Return (X, Y) of the center of cell containing provided text 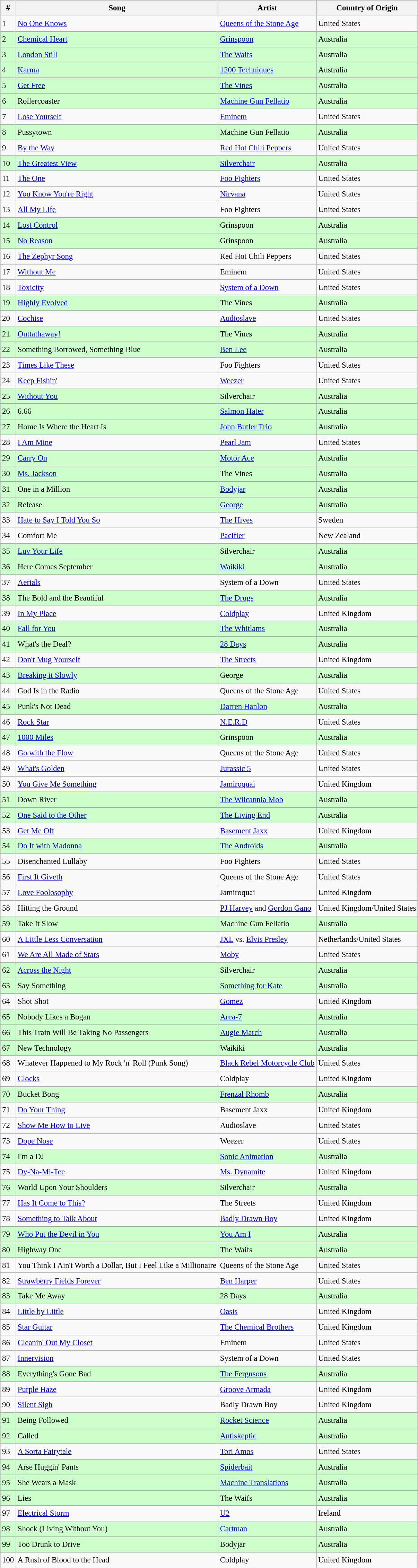
Outtathaway! (117, 334)
Down River (117, 800)
Sweden (367, 520)
64 (8, 1001)
Take It Slow (117, 924)
100 (8, 1560)
41 (8, 645)
3 (8, 55)
5 (8, 86)
The Androids (267, 846)
Darren Hanlon (267, 706)
76 (8, 1188)
Antiskeptic (267, 1436)
Here Comes September (117, 567)
73 (8, 1141)
72 (8, 1125)
Home Is Where the Heart Is (117, 427)
Lose Yourself (117, 116)
93 (8, 1451)
Rocket Science (267, 1421)
The Living End (267, 815)
79 (8, 1234)
The Whitlams (267, 629)
10 (8, 164)
Silent Sigh (117, 1405)
Punk's Not Dead (117, 706)
United Kingdom/United States (367, 909)
Black Rebel Motorcycle Club (267, 1064)
Area-7 (267, 1017)
43 (8, 676)
Artist (267, 8)
Get Free (117, 86)
60 (8, 939)
13 (8, 210)
The Zephyr Song (117, 256)
Machine Translations (267, 1482)
27 (8, 427)
Being Followed (117, 1421)
87 (8, 1358)
44 (8, 691)
55 (8, 861)
24 (8, 380)
57 (8, 893)
26 (8, 412)
Get Me Off (117, 831)
Innervision (117, 1358)
Times Like These (117, 365)
9 (8, 148)
The One (117, 179)
80 (8, 1250)
Jurassic 5 (267, 769)
50 (8, 784)
28 (8, 443)
77 (8, 1203)
6.66 (117, 412)
Purple Haze (117, 1390)
17 (8, 272)
39 (8, 613)
40 (8, 629)
Hate to Say I Told You So (117, 520)
48 (8, 753)
World Upon Your Shoulders (117, 1188)
Rock Star (117, 722)
No Reason (117, 241)
74 (8, 1157)
19 (8, 303)
30 (8, 474)
First It Giveth (117, 877)
92 (8, 1436)
Highly Evolved (117, 303)
Toxicity (117, 288)
Disenchanted Lullaby (117, 861)
No One Knows (117, 24)
99 (8, 1545)
98 (8, 1529)
36 (8, 567)
Without You (117, 396)
61 (8, 955)
Comfort Me (117, 536)
The Bold and the Beautiful (117, 598)
18 (8, 288)
Do Your Thing (117, 1110)
Shock (Living Without You) (117, 1529)
75 (8, 1172)
London Still (117, 55)
What's the Deal? (117, 645)
The Drugs (267, 598)
Something for Kate (267, 986)
The Wilcannia Mob (267, 800)
88 (8, 1374)
15 (8, 241)
94 (8, 1467)
One in a Million (117, 489)
John Butler Trio (267, 427)
31 (8, 489)
Moby (267, 955)
Luv Your Life (117, 552)
You Give Me Something (117, 784)
A Little Less Conversation (117, 939)
70 (8, 1094)
Don't Mug Yourself (117, 660)
37 (8, 582)
7 (8, 116)
Electrical Storm (117, 1514)
In My Place (117, 613)
1200 Techniques (267, 70)
Nirvana (267, 194)
56 (8, 877)
Go with the Flow (117, 753)
Dy-Na-Mi-Tee (117, 1172)
4 (8, 70)
You Know You're Right (117, 194)
84 (8, 1312)
Carry On (117, 458)
82 (8, 1281)
Sonic Animation (267, 1157)
47 (8, 737)
Cleanin' Out My Closet (117, 1343)
81 (8, 1265)
Cartman (267, 1529)
45 (8, 706)
She Wears a Mask (117, 1482)
Show Me How to Live (117, 1125)
6 (8, 101)
This Train Will Be Taking No Passengers (117, 1033)
Salmon Hater (267, 412)
66 (8, 1033)
Called (117, 1436)
Ben Lee (267, 349)
Song (117, 8)
Pearl Jam (267, 443)
54 (8, 846)
Oasis (267, 1312)
71 (8, 1110)
Spiderbait (267, 1467)
Highway One (117, 1250)
78 (8, 1218)
Karma (117, 70)
1000 Miles (117, 737)
2 (8, 40)
Frenzal Rhomb (267, 1094)
38 (8, 598)
67 (8, 1048)
Country of Origin (367, 8)
Pussytown (117, 132)
Lost Control (117, 225)
Lies (117, 1498)
Do It with Madonna (117, 846)
11 (8, 179)
PJ Harvey and Gordon Gano (267, 909)
95 (8, 1482)
22 (8, 349)
Ms. Jackson (117, 474)
All My Life (117, 210)
A Sorta Fairytale (117, 1451)
Augie March (267, 1033)
91 (8, 1421)
N.E.R.D (267, 722)
42 (8, 660)
I Am Mine (117, 443)
Too Drunk to Drive (117, 1545)
Motor Ace (267, 458)
Release (117, 505)
Dope Nose (117, 1141)
Chemical Heart (117, 40)
Say Something (117, 986)
Everything's Gone Bad (117, 1374)
34 (8, 536)
Keep Fishin' (117, 380)
The Fergusons (267, 1374)
The Chemical Brothers (267, 1327)
69 (8, 1079)
Ms. Dynamite (267, 1172)
We Are All Made of Stars (117, 955)
51 (8, 800)
A Rush of Blood to the Head (117, 1560)
Without Me (117, 272)
23 (8, 365)
46 (8, 722)
Ben Harper (267, 1281)
The Greatest View (117, 164)
Breaking it Slowly (117, 676)
86 (8, 1343)
58 (8, 909)
What's Golden (117, 769)
Ireland (367, 1514)
Bucket Bong (117, 1094)
89 (8, 1390)
The Hives (267, 520)
96 (8, 1498)
Whatever Happened to My Rock 'n' Roll (Punk Song) (117, 1064)
By the Way (117, 148)
65 (8, 1017)
59 (8, 924)
16 (8, 256)
Rollercoaster (117, 101)
53 (8, 831)
52 (8, 815)
Groove Armada (267, 1390)
I'm a DJ (117, 1157)
Netherlands/United States (367, 939)
Across the Night (117, 970)
Shot Shot (117, 1001)
25 (8, 396)
21 (8, 334)
97 (8, 1514)
U2 (267, 1514)
Tori Amos (267, 1451)
49 (8, 769)
Gomez (267, 1001)
Clocks (117, 1079)
Pacifier (267, 536)
Arse Huggin' Pants (117, 1467)
32 (8, 505)
Hitting the Ground (117, 909)
God Is in the Radio (117, 691)
Who Put the Devil in You (117, 1234)
1 (8, 24)
You Think I Ain't Worth a Dollar, But I Feel Like a Millionaire (117, 1265)
Something to Talk About (117, 1218)
# (8, 8)
Fall for You (117, 629)
Little by Little (117, 1312)
90 (8, 1405)
33 (8, 520)
Love Foolosophy (117, 893)
20 (8, 319)
14 (8, 225)
35 (8, 552)
Cochise (117, 319)
One Said to the Other (117, 815)
New Technology (117, 1048)
JXL vs. Elvis Presley (267, 939)
You Am I (267, 1234)
8 (8, 132)
12 (8, 194)
63 (8, 986)
Star Guitar (117, 1327)
85 (8, 1327)
62 (8, 970)
29 (8, 458)
Something Borrowed, Something Blue (117, 349)
68 (8, 1064)
New Zealand (367, 536)
Nobody Likes a Bogan (117, 1017)
83 (8, 1296)
Strawberry Fields Forever (117, 1281)
Has It Come to This? (117, 1203)
Take Me Away (117, 1296)
Aerials (117, 582)
